Identify which cell holds the provided text, then report its (x, y) central coordinate. 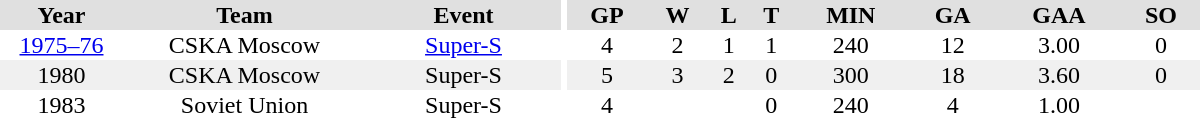
1.00 (1059, 105)
L (729, 15)
T (771, 15)
SO (1161, 15)
MIN (850, 15)
Soviet Union (244, 105)
Year (62, 15)
Event (464, 15)
3.60 (1059, 75)
W (677, 15)
300 (850, 75)
Team (244, 15)
GA (952, 15)
3 (677, 75)
GAA (1059, 15)
1980 (62, 75)
GP (606, 15)
5 (606, 75)
12 (952, 45)
18 (952, 75)
1983 (62, 105)
3.00 (1059, 45)
1975–76 (62, 45)
